Return (X, Y) of the center of cell containing provided text 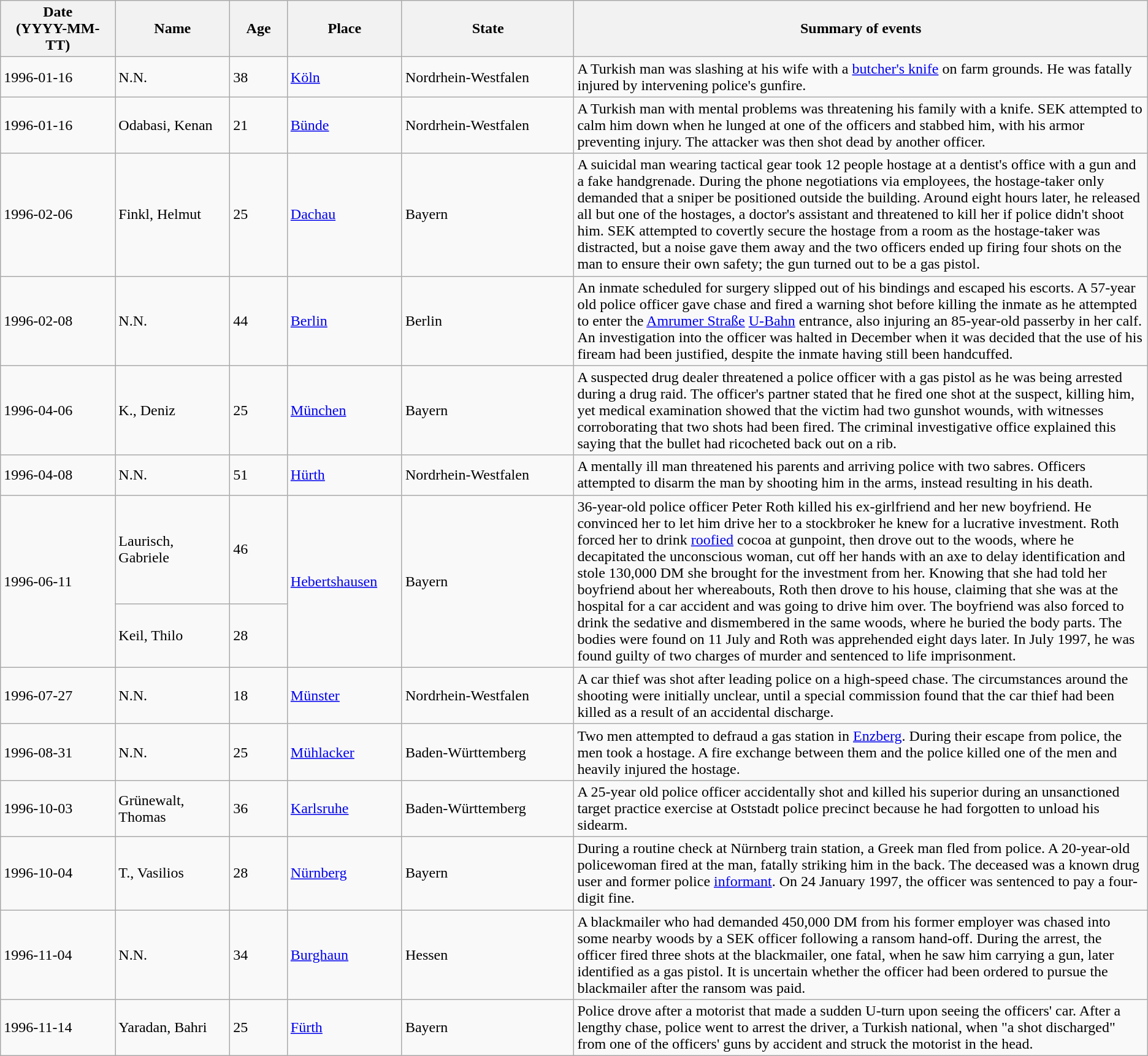
State (488, 29)
38 (259, 77)
Name (173, 29)
1996-04-06 (58, 410)
Finkl, Helmut (173, 215)
Yaradan, Bahri (173, 1028)
Age (259, 29)
1996-10-03 (58, 808)
36 (259, 808)
A Turkish man was slashing at his wife with a butcher's knife on farm grounds. He was fatally injured by intervening police's gunfire. (861, 77)
Münster (345, 695)
1996-10-04 (58, 873)
44 (259, 321)
Fürth (345, 1028)
46 (259, 549)
1996-02-08 (58, 321)
51 (259, 475)
Nürnberg (345, 873)
München (345, 410)
1996-02-06 (58, 215)
Date(YYYY-MM-TT) (58, 29)
1996-06-11 (58, 581)
Hessen (488, 955)
21 (259, 125)
1996-08-31 (58, 752)
Hürth (345, 475)
1996-04-08 (58, 475)
1996-07-27 (58, 695)
Karlsruhe (345, 808)
Hebertshausen (345, 581)
Burghaun (345, 955)
Mühlacker (345, 752)
T., Vasilios (173, 873)
34 (259, 955)
Odabasi, Kenan (173, 125)
1996-11-14 (58, 1028)
K., Deniz (173, 410)
1996-11-04 (58, 955)
Keil, Thilo (173, 635)
18 (259, 695)
Köln (345, 77)
Bünde (345, 125)
Dachau (345, 215)
Summary of events (861, 29)
Grünewalt, Thomas (173, 808)
Place (345, 29)
Laurisch, Gabriele (173, 549)
